Detect which cell encompasses the target text, then output its [X, Y] center coordinate. 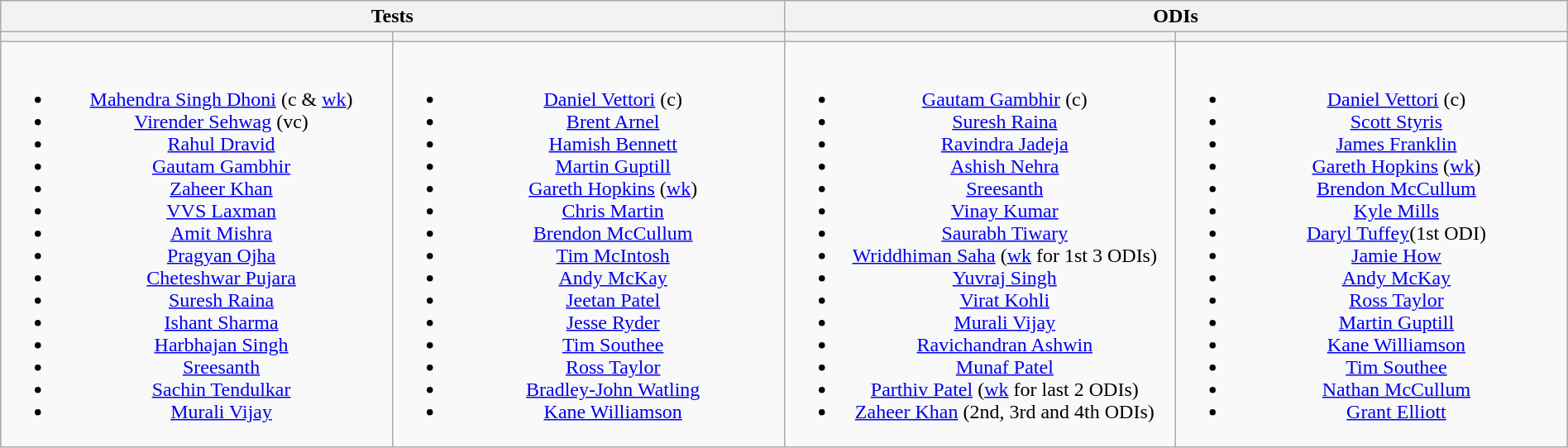
Tests [392, 17]
ODIs [1176, 17]
